Scan for the cell matching the given text and deliver its [X, Y] coordinate at center. 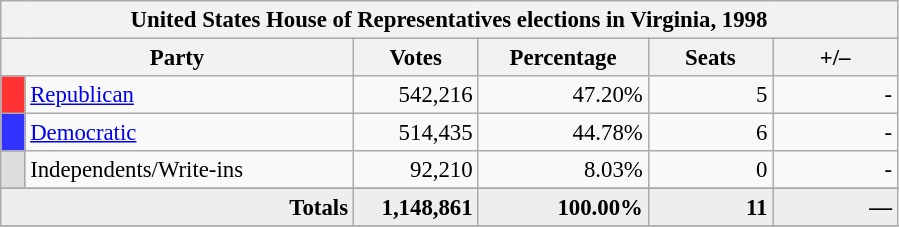
8.03% [563, 170]
542,216 [416, 95]
Seats [710, 58]
— [836, 208]
Independents/Write-ins [189, 170]
47.20% [563, 95]
0 [710, 170]
100.00% [563, 208]
Totals [178, 208]
92,210 [416, 170]
Republican [189, 95]
1,148,861 [416, 208]
11 [710, 208]
Percentage [563, 58]
Party [178, 58]
+/– [836, 58]
Votes [416, 58]
44.78% [563, 133]
United States House of Representatives elections in Virginia, 1998 [450, 20]
Democratic [189, 133]
514,435 [416, 133]
5 [710, 95]
6 [710, 133]
